Extract the [X, Y] coordinate from the center of the cell holding the provided text.  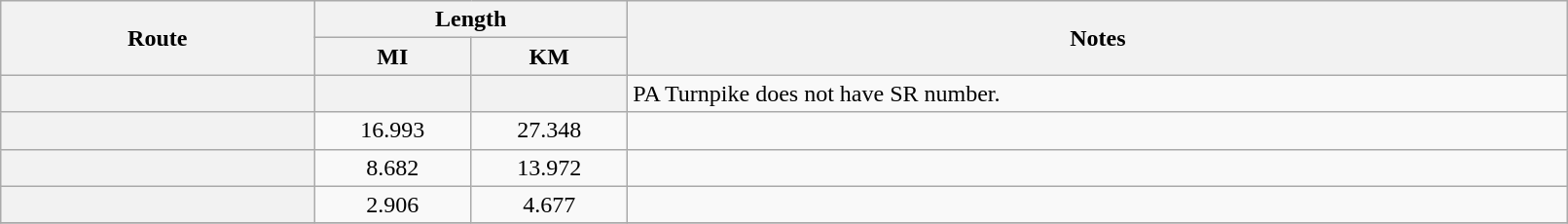
8.682 [393, 168]
PA Turnpike does not have SR number. [1098, 93]
Length [471, 19]
KM [549, 56]
MI [393, 56]
16.993 [393, 131]
27.348 [549, 131]
2.906 [393, 205]
4.677 [549, 205]
Notes [1098, 38]
Route [158, 38]
13.972 [549, 168]
